From the cell containing the given text, extract its center point as (X, Y) coordinate. 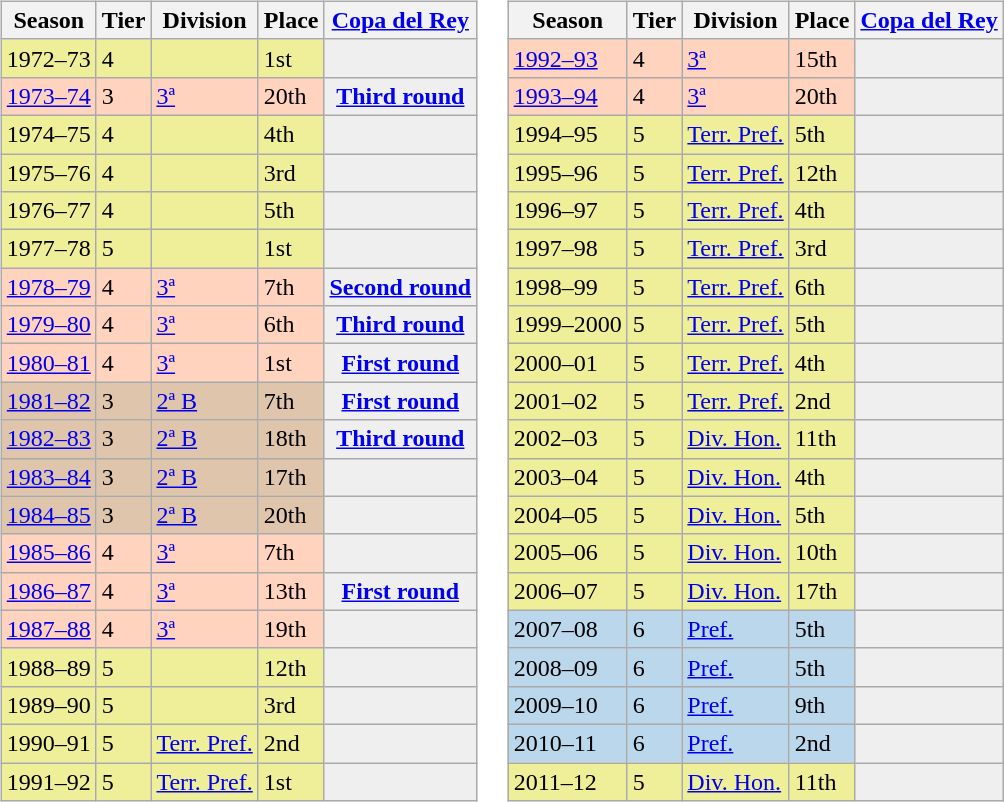
1980–81 (48, 363)
1981–82 (48, 401)
1998–99 (568, 287)
1999–2000 (568, 325)
19th (291, 629)
2007–08 (568, 629)
1974–75 (48, 134)
1985–86 (48, 553)
1983–84 (48, 477)
2001–02 (568, 401)
Second round (400, 287)
2009–10 (568, 705)
1997–98 (568, 249)
2003–04 (568, 477)
1977–78 (48, 249)
10th (822, 553)
2002–03 (568, 439)
9th (822, 705)
1973–74 (48, 96)
2000–01 (568, 363)
1993–94 (568, 96)
1982–83 (48, 439)
13th (291, 591)
1984–85 (48, 515)
2011–12 (568, 781)
15th (822, 58)
1995–96 (568, 173)
1996–97 (568, 211)
1991–92 (48, 781)
2004–05 (568, 515)
1990–91 (48, 743)
2006–07 (568, 591)
18th (291, 439)
1988–89 (48, 667)
1979–80 (48, 325)
2010–11 (568, 743)
1989–90 (48, 705)
1992–93 (568, 58)
1975–76 (48, 173)
2005–06 (568, 553)
1987–88 (48, 629)
1972–73 (48, 58)
1978–79 (48, 287)
2008–09 (568, 667)
1986–87 (48, 591)
1976–77 (48, 211)
1994–95 (568, 134)
